From the cell containing the given text, extract its center point as (X, Y) coordinate. 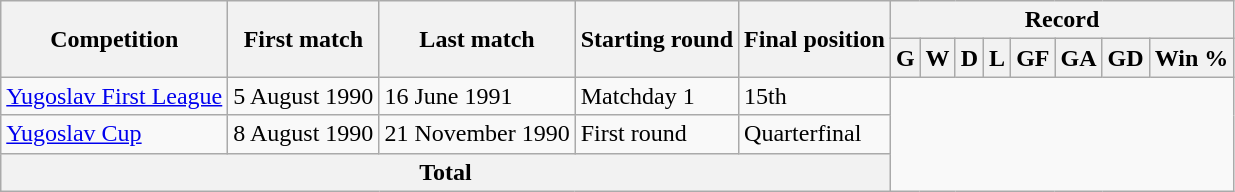
Final position (815, 39)
21 November 1990 (477, 134)
Starting round (656, 39)
First round (656, 134)
G (905, 58)
First match (304, 39)
Matchday 1 (656, 96)
Competition (114, 39)
Quarterfinal (815, 134)
GA (1078, 58)
Yugoslav Cup (114, 134)
GF (1033, 58)
Yugoslav First League (114, 96)
L (998, 58)
Last match (477, 39)
16 June 1991 (477, 96)
Win % (1192, 58)
8 August 1990 (304, 134)
W (938, 58)
Total (446, 172)
5 August 1990 (304, 96)
15th (815, 96)
D (969, 58)
Record (1062, 20)
GD (1126, 58)
